Locate the cell with the specified text and output its [x, y] center coordinate. 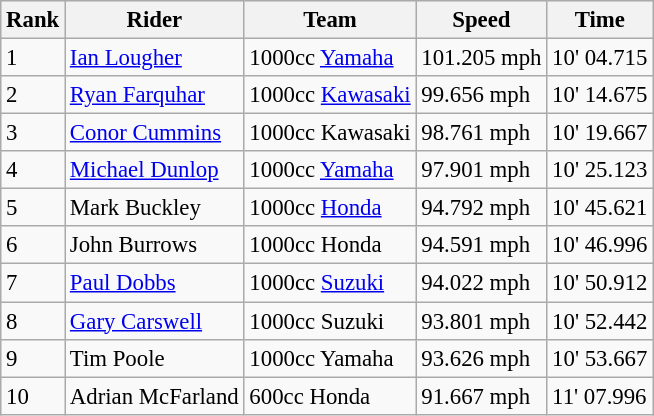
11' 07.996 [600, 396]
Paul Dobbs [155, 283]
2 [33, 95]
99.656 mph [482, 95]
10' 19.667 [600, 133]
94.792 mph [482, 208]
93.626 mph [482, 358]
93.801 mph [482, 321]
101.205 mph [482, 58]
Michael Dunlop [155, 170]
600cc Honda [330, 396]
Mark Buckley [155, 208]
Time [600, 20]
94.591 mph [482, 245]
Gary Carswell [155, 321]
10' 45.621 [600, 208]
1 [33, 58]
10' 46.996 [600, 245]
8 [33, 321]
Rider [155, 20]
7 [33, 283]
Tim Poole [155, 358]
John Burrows [155, 245]
10' 52.442 [600, 321]
5 [33, 208]
94.022 mph [482, 283]
91.667 mph [482, 396]
6 [33, 245]
10' 04.715 [600, 58]
Team [330, 20]
Rank [33, 20]
Ian Lougher [155, 58]
10' 14.675 [600, 95]
3 [33, 133]
10' 25.123 [600, 170]
9 [33, 358]
10' 50.912 [600, 283]
10' 53.667 [600, 358]
4 [33, 170]
Speed [482, 20]
Adrian McFarland [155, 396]
97.901 mph [482, 170]
Ryan Farquhar [155, 95]
10 [33, 396]
98.761 mph [482, 133]
Conor Cummins [155, 133]
